Pinpoint the cell where the given text exists, returning its [X, Y] midpoint coordinate. 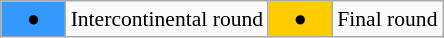
Intercontinental round [168, 19]
Final round [387, 19]
